Scan for the cell matching the given text and deliver its [x, y] coordinate at center. 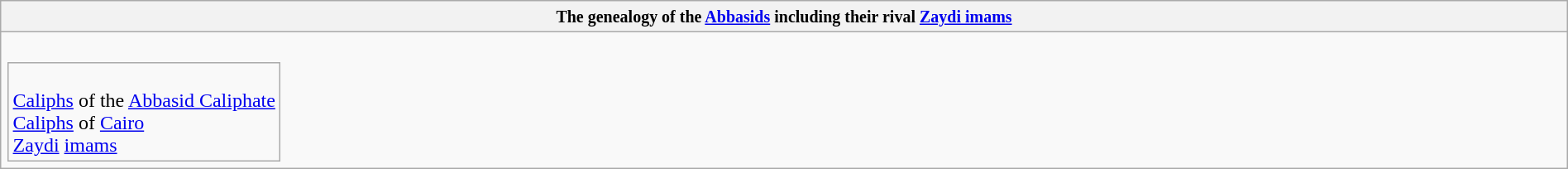
The genealogy of the Abbasids including their rival Zaydi imams [784, 17]
